For the text-containing cell, return its midpoint in [X, Y] coordinate format. 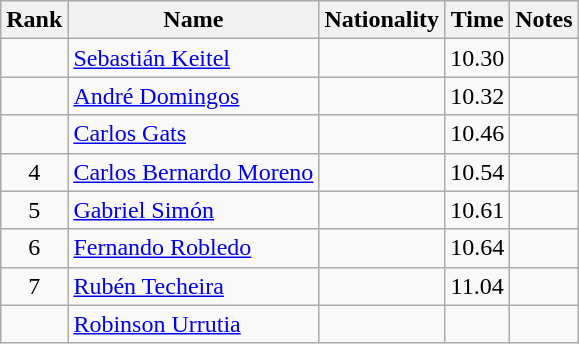
Sebastián Keitel [194, 58]
André Domingos [194, 96]
4 [34, 172]
10.46 [478, 134]
Time [478, 20]
Rubén Techeira [194, 286]
Robinson Urrutia [194, 324]
Gabriel Simón [194, 210]
Nationality [382, 20]
11.04 [478, 286]
Fernando Robledo [194, 248]
Rank [34, 20]
Notes [544, 20]
Carlos Bernardo Moreno [194, 172]
10.54 [478, 172]
Name [194, 20]
Carlos Gats [194, 134]
6 [34, 248]
5 [34, 210]
10.61 [478, 210]
10.32 [478, 96]
10.30 [478, 58]
7 [34, 286]
10.64 [478, 248]
